Pinpoint the cell where the given text exists, returning its [x, y] midpoint coordinate. 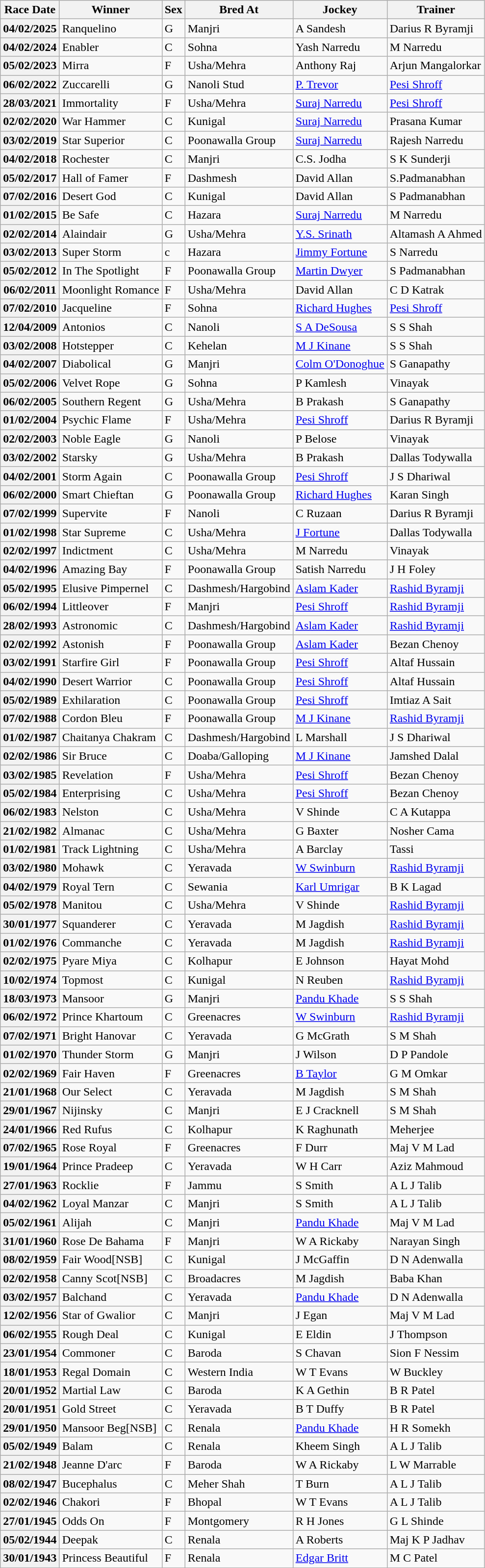
01/02/1998 [30, 532]
Y.S. Srinath [340, 234]
29/01/1950 [30, 1428]
03/02/1991 [30, 663]
Bright Hanovar [111, 1036]
Winner [111, 10]
J H Foley [435, 570]
18/01/1953 [30, 1371]
20/01/1952 [30, 1390]
05/02/2006 [30, 383]
G McGrath [340, 1036]
Super Storm [111, 252]
10/02/1974 [30, 980]
Meherjee [435, 1129]
02/02/1986 [30, 756]
E Eldin [340, 1334]
03/02/2008 [30, 346]
Bucephalus [111, 1484]
H R Somekh [435, 1428]
K A Gethin [340, 1390]
01/02/2015 [30, 215]
F Durr [340, 1148]
Track Lightning [111, 849]
07/02/1971 [30, 1036]
M C Patel [435, 1558]
Gold Street [111, 1409]
Meher Shah [239, 1484]
05/02/1984 [30, 793]
Martin Dwyer [340, 271]
21/02/1948 [30, 1465]
Karan Singh [435, 495]
G M Omkar [435, 1073]
03/02/1980 [30, 868]
Littleover [111, 607]
29/01/1967 [30, 1110]
C Ruzaan [340, 513]
05/02/1995 [30, 588]
27/01/1945 [30, 1521]
Mansoor [111, 998]
08/02/1947 [30, 1484]
Dashmesh [239, 177]
02/02/1946 [30, 1502]
Edgar Britt [340, 1558]
06/02/1955 [30, 1334]
Race Date [30, 10]
Jimmy Fortune [340, 252]
S A DeSousa [340, 327]
Star of Gwalior [111, 1316]
02/02/2003 [30, 439]
07/02/1965 [30, 1148]
07/02/2016 [30, 196]
30/01/1943 [30, 1558]
06/02/2011 [30, 290]
02/02/2014 [30, 234]
Fair Haven [111, 1073]
05/02/2012 [30, 271]
Topmost [111, 980]
T Burn [340, 1484]
03/02/1957 [30, 1297]
03/02/2013 [30, 252]
Manitou [111, 905]
J Thompson [435, 1334]
05/02/1961 [30, 1222]
Royal Tern [111, 887]
30/01/1977 [30, 924]
Commanche [111, 943]
Fair Wood[NSB] [111, 1260]
Satish Narredu [340, 570]
04/02/2024 [30, 47]
Sewania [239, 887]
Sion F Nessim [435, 1353]
C.S. Jodha [340, 159]
03/02/2019 [30, 140]
06/02/2022 [30, 84]
06/02/2005 [30, 401]
Almanac [111, 831]
Nanoli Stud [239, 84]
Psychic Flame [111, 420]
07/02/1988 [30, 719]
S.Padmanabhan [435, 177]
Enterprising [111, 793]
Mirra [111, 66]
Alaindair [111, 234]
Amazing Bay [111, 570]
E Johnson [340, 961]
Prince Pradeep [111, 1167]
02/02/1969 [30, 1073]
Trainer [435, 10]
B K Lagad [435, 887]
G Baxter [340, 831]
Chaitanya Chakram [111, 737]
Commoner [111, 1353]
23/01/1954 [30, 1353]
Kheem Singh [340, 1446]
Karl Umrigar [340, 887]
C A Kutappa [435, 812]
Kehelan [239, 346]
Mohawk [111, 868]
Our Select [111, 1092]
05/02/1978 [30, 905]
Star Supreme [111, 532]
L W Marrable [435, 1465]
04/02/1979 [30, 887]
Rose De Bahama [111, 1241]
12/04/2009 [30, 327]
05/02/1944 [30, 1540]
Jammu [239, 1185]
Astonish [111, 644]
04/02/2001 [30, 476]
28/02/1993 [30, 625]
27/01/1963 [30, 1185]
Velvet Rope [111, 383]
Martial Law [111, 1390]
03/02/1985 [30, 774]
31/01/1960 [30, 1241]
P Belose [340, 439]
Astronomic [111, 625]
Nijinsky [111, 1110]
Southern Regent [111, 401]
Star Superior [111, 140]
12/02/1956 [30, 1316]
Tassi [435, 849]
Maj K P Jadhav [435, 1540]
Antonios [111, 327]
W H Carr [340, 1167]
Exhilaration [111, 700]
Desert God [111, 196]
Be Safe [111, 215]
Ranquelino [111, 28]
Anthony Raj [340, 66]
04/02/2025 [30, 28]
Doaba/Galloping [239, 756]
Chakori [111, 1502]
Diabolical [111, 364]
Jamshed Dalal [435, 756]
21/01/1968 [30, 1092]
06/02/2000 [30, 495]
Bred At [239, 10]
04/02/2007 [30, 364]
Storm Again [111, 476]
08/02/1959 [30, 1260]
Rocklie [111, 1185]
05/02/2023 [30, 66]
01/02/1981 [30, 849]
Rough Deal [111, 1334]
L Marshall [340, 737]
06/02/1972 [30, 1017]
A Sandesh [340, 28]
02/02/2020 [30, 122]
D P Pandole [435, 1054]
Starsky [111, 457]
Balchand [111, 1297]
Imtiaz A Sait [435, 700]
P Kamlesh [340, 383]
Immortality [111, 103]
Canny Scot[NSB] [111, 1278]
Bhopal [239, 1502]
E J Cracknell [340, 1110]
Jacqueline [111, 308]
Altamash A Ahmed [435, 234]
K Raghunath [340, 1129]
B T Duffy [340, 1409]
Colm O'Donoghue [340, 364]
01/02/2004 [30, 420]
Indictment [111, 551]
Loyal Manzar [111, 1204]
Broadacres [239, 1278]
S Chavan [340, 1353]
Red Rufus [111, 1129]
Baba Khan [435, 1278]
24/01/1966 [30, 1129]
B Taylor [340, 1073]
Prince Khartoum [111, 1017]
S K Sunderji [435, 159]
Princess Beautiful [111, 1558]
Aziz Mahmoud [435, 1167]
Balam [111, 1446]
Nelston [111, 812]
Desert Warrior [111, 681]
A Barclay [340, 849]
02/02/1958 [30, 1278]
07/02/1999 [30, 513]
Noble Eagle [111, 439]
Starfire Girl [111, 663]
04/02/1962 [30, 1204]
Revelation [111, 774]
Narayan Singh [435, 1241]
Pyare Miya [111, 961]
Odds On [111, 1521]
Alijah [111, 1222]
J McGaffin [340, 1260]
04/02/1990 [30, 681]
Elusive Pimpernel [111, 588]
05/02/1949 [30, 1446]
Jockey [340, 10]
P. Trevor [340, 84]
c [174, 252]
02/02/1997 [30, 551]
G L Shinde [435, 1521]
J Egan [340, 1316]
Deepak [111, 1540]
Yash Narredu [340, 47]
19/01/1964 [30, 1167]
Sex [174, 10]
Rose Royal [111, 1148]
Sir Bruce [111, 756]
28/03/2021 [30, 103]
Western India [239, 1371]
Squanderer [111, 924]
Zuccarelli [111, 84]
Hayat Mohd [435, 961]
07/02/2010 [30, 308]
20/01/1951 [30, 1409]
S Narredu [435, 252]
War Hammer [111, 122]
Hall of Famer [111, 177]
Rochester [111, 159]
Cordon Bleu [111, 719]
N Reuben [340, 980]
18/03/1973 [30, 998]
J Wilson [340, 1054]
02/02/1975 [30, 961]
03/02/2002 [30, 457]
Thunder Storm [111, 1054]
C D Katrak [435, 290]
Jeanne D'arc [111, 1465]
06/02/1994 [30, 607]
Prasana Kumar [435, 122]
Rajesh Narredu [435, 140]
01/02/1976 [30, 943]
06/02/1983 [30, 812]
02/02/1992 [30, 644]
21/02/1982 [30, 831]
Nosher Cama [435, 831]
Smart Chieftan [111, 495]
04/02/2018 [30, 159]
Arjun Mangalorkar [435, 66]
Enabler [111, 47]
04/02/1996 [30, 570]
Mansoor Beg[NSB] [111, 1428]
Hotstepper [111, 346]
01/02/1970 [30, 1054]
Supervite [111, 513]
Regal Domain [111, 1371]
01/02/1987 [30, 737]
05/02/1989 [30, 700]
Montgomery [239, 1521]
A Roberts [340, 1540]
J Fortune [340, 532]
05/02/2017 [30, 177]
Moonlight Romance [111, 290]
In The Spotlight [111, 271]
R H Jones [340, 1521]
W Buckley [435, 1371]
